Identify which cell holds the provided text, then report its (X, Y) central coordinate. 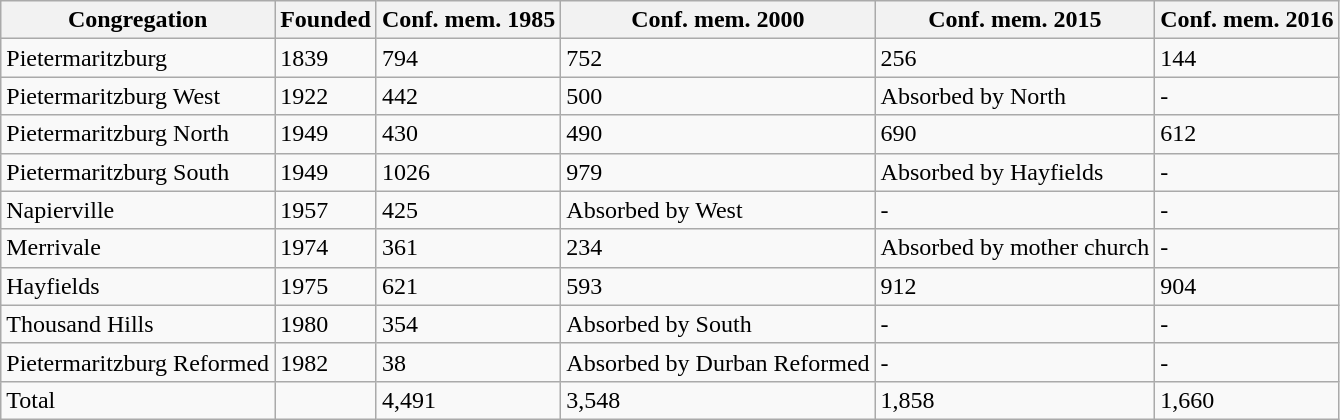
690 (1015, 134)
1957 (326, 210)
Founded (326, 20)
500 (718, 96)
Absorbed by South (718, 324)
1975 (326, 286)
Merrivale (138, 248)
794 (468, 58)
621 (468, 286)
361 (468, 248)
Thousand Hills (138, 324)
Congregation (138, 20)
Pietermaritzburg Reformed (138, 362)
430 (468, 134)
1026 (468, 172)
Conf. mem. 2000 (718, 20)
Absorbed by North (1015, 96)
593 (718, 286)
1974 (326, 248)
Total (138, 400)
354 (468, 324)
1982 (326, 362)
1,660 (1247, 400)
904 (1247, 286)
144 (1247, 58)
Absorbed by Durban Reformed (718, 362)
Conf. mem. 2016 (1247, 20)
4,491 (468, 400)
3,548 (718, 400)
1980 (326, 324)
234 (718, 248)
Pietermaritzburg (138, 58)
979 (718, 172)
Pietermaritzburg South (138, 172)
Conf. mem. 2015 (1015, 20)
Conf. mem. 1985 (468, 20)
1,858 (1015, 400)
Hayfields (138, 286)
1839 (326, 58)
38 (468, 362)
490 (718, 134)
912 (1015, 286)
442 (468, 96)
Napierville (138, 210)
Absorbed by mother church (1015, 248)
Pietermaritzburg North (138, 134)
752 (718, 58)
1922 (326, 96)
Absorbed by West (718, 210)
Absorbed by Hayfields (1015, 172)
256 (1015, 58)
Pietermaritzburg West (138, 96)
612 (1247, 134)
425 (468, 210)
